Pinpoint the cell where the given text exists, returning its [X, Y] midpoint coordinate. 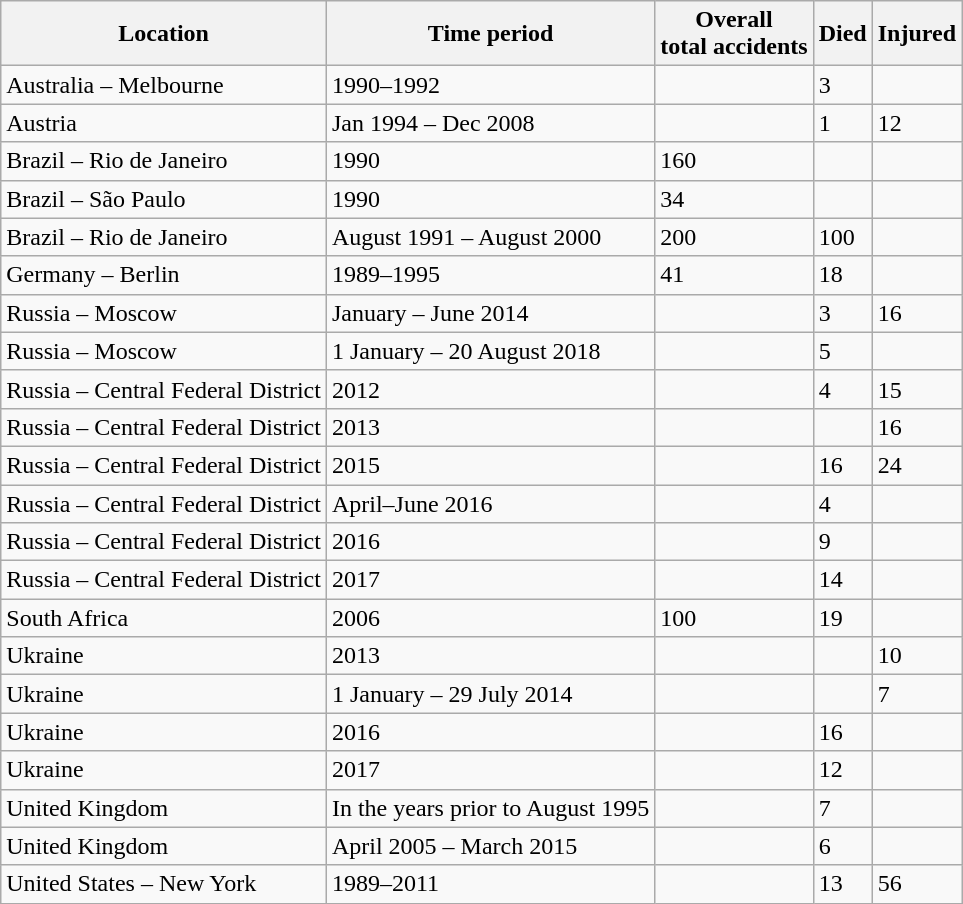
24 [916, 465]
Injured [916, 34]
14 [842, 580]
April 2005 – March 2015 [490, 846]
In the years prior to August 1995 [490, 808]
1 January – 20 August 2018 [490, 351]
South Africa [164, 618]
Australia – Melbourne [164, 85]
6 [842, 846]
34 [734, 199]
Location [164, 34]
18 [842, 275]
Germany – Berlin [164, 275]
13 [842, 884]
5 [842, 351]
Austria [164, 123]
1989–1995 [490, 275]
160 [734, 161]
Jan 1994 – Dec 2008 [490, 123]
United States – New York [164, 884]
1989–2011 [490, 884]
August 1991 – August 2000 [490, 237]
1990–1992 [490, 85]
200 [734, 237]
9 [842, 542]
Time period [490, 34]
1 [842, 123]
Overalltotal accidents [734, 34]
15 [916, 389]
2012 [490, 389]
2015 [490, 465]
2006 [490, 618]
56 [916, 884]
April–June 2016 [490, 503]
January – June 2014 [490, 313]
1 January – 29 July 2014 [490, 694]
19 [842, 618]
Died [842, 34]
Brazil – São Paulo [164, 199]
10 [916, 656]
41 [734, 275]
